Return the (x, y) coordinate for the center point of the cell that contains the specified text.  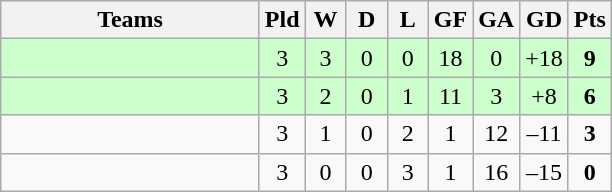
11 (450, 96)
–11 (544, 134)
Teams (130, 20)
GF (450, 20)
GD (544, 20)
9 (590, 58)
Pts (590, 20)
GA (496, 20)
18 (450, 58)
16 (496, 172)
+8 (544, 96)
L (408, 20)
D (366, 20)
–15 (544, 172)
W (326, 20)
Pld (282, 20)
6 (590, 96)
+18 (544, 58)
12 (496, 134)
